Find where the given text appears and provide that cell's center as [x, y] coordinate. 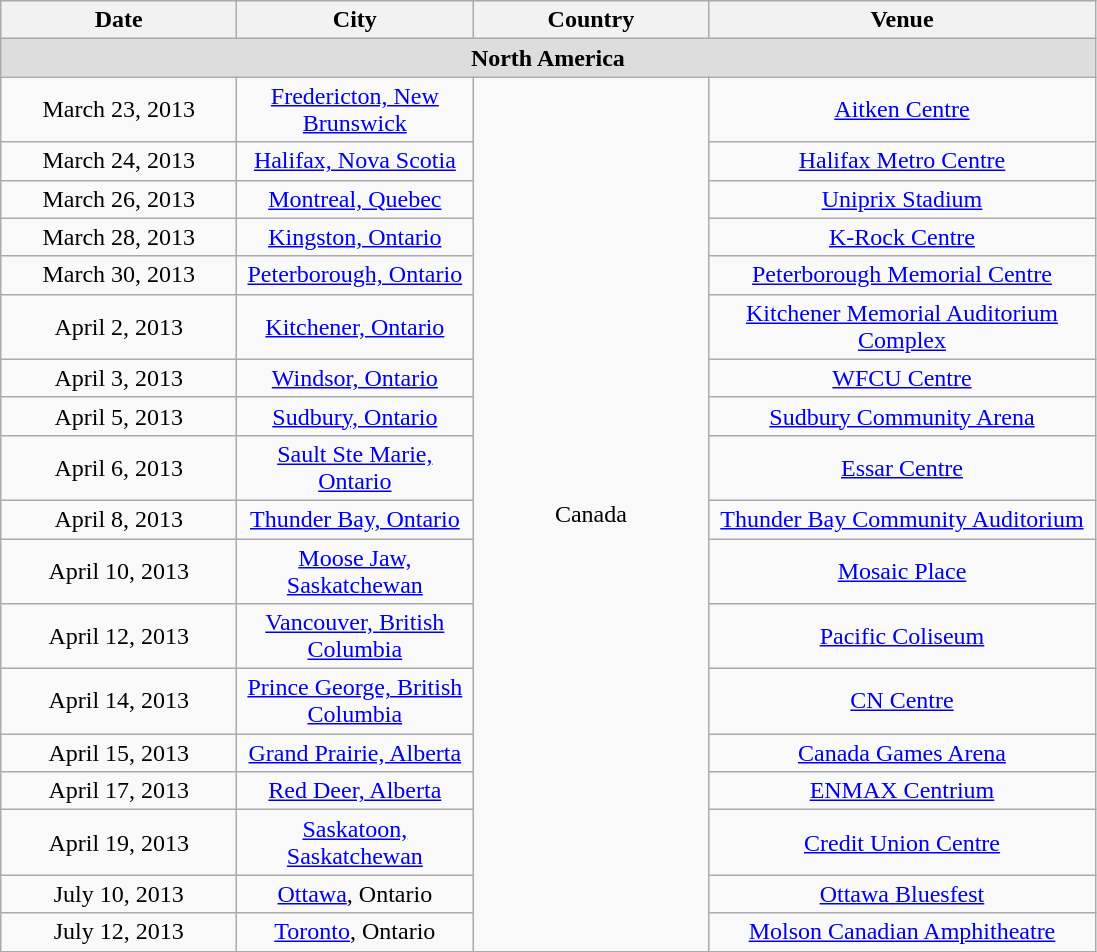
March 28, 2013 [119, 237]
Kitchener Memorial Auditorium Complex [902, 326]
WFCU Centre [902, 378]
April 10, 2013 [119, 570]
Windsor, Ontario [355, 378]
Kitchener, Ontario [355, 326]
ENMAX Centrium [902, 791]
Canada Games Arena [902, 753]
April 14, 2013 [119, 702]
Fredericton, New Brunswick [355, 110]
March 26, 2013 [119, 199]
Aitken Centre [902, 110]
Sault Ste Marie, Ontario [355, 468]
April 19, 2013 [119, 842]
Pacific Coliseum [902, 636]
Country [591, 20]
April 17, 2013 [119, 791]
Venue [902, 20]
Ottawa Bluesfest [902, 894]
Ottawa, Ontario [355, 894]
April 15, 2013 [119, 753]
Saskatoon, Saskatchewan [355, 842]
Prince George, British Columbia [355, 702]
North America [548, 58]
Moose Jaw, Saskatchewan [355, 570]
Halifax, Nova Scotia [355, 161]
Halifax Metro Centre [902, 161]
Uniprix Stadium [902, 199]
Mosaic Place [902, 570]
Kingston, Ontario [355, 237]
Peterborough, Ontario [355, 275]
July 12, 2013 [119, 932]
Canada [591, 514]
Toronto, Ontario [355, 932]
Sudbury, Ontario [355, 416]
Credit Union Centre [902, 842]
Molson Canadian Amphitheatre [902, 932]
Sudbury Community Arena [902, 416]
April 3, 2013 [119, 378]
Red Deer, Alberta [355, 791]
March 24, 2013 [119, 161]
CN Centre [902, 702]
Montreal, Quebec [355, 199]
March 23, 2013 [119, 110]
Grand Prairie, Alberta [355, 753]
April 12, 2013 [119, 636]
Thunder Bay, Ontario [355, 519]
City [355, 20]
July 10, 2013 [119, 894]
April 5, 2013 [119, 416]
April 2, 2013 [119, 326]
K-Rock Centre [902, 237]
April 6, 2013 [119, 468]
April 8, 2013 [119, 519]
Essar Centre [902, 468]
Vancouver, British Columbia [355, 636]
Thunder Bay Community Auditorium [902, 519]
Peterborough Memorial Centre [902, 275]
Date [119, 20]
March 30, 2013 [119, 275]
